Return (X, Y) of the center of cell containing provided text 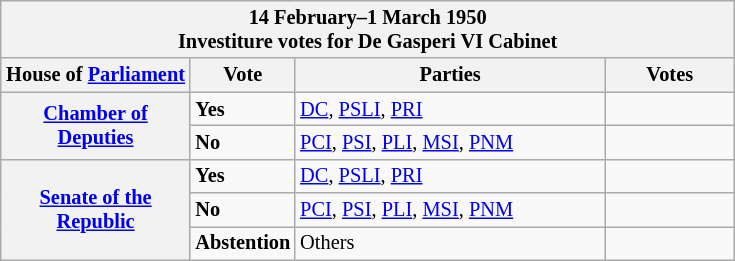
Votes (670, 75)
14 February–1 March 1950Investiture votes for De Gasperi VI Cabinet (368, 29)
House of Parliament (96, 75)
Parties (450, 75)
Abstention (242, 243)
Senate of the Republic (96, 210)
Chamber of Deputies (96, 126)
Others (450, 243)
Vote (242, 75)
